Search for the cell housing the specified text and yield its [x, y] center coordinate. 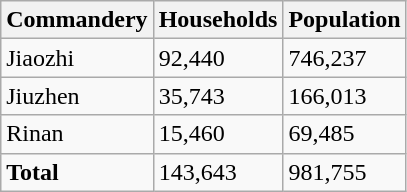
Jiaozhi [77, 58]
143,643 [218, 172]
Commandery [77, 20]
746,237 [344, 58]
92,440 [218, 58]
981,755 [344, 172]
Population [344, 20]
166,013 [344, 96]
35,743 [218, 96]
15,460 [218, 134]
69,485 [344, 134]
Total [77, 172]
Jiuzhen [77, 96]
Households [218, 20]
Rinan [77, 134]
